Find where the given text appears and provide that cell's center as [x, y] coordinate. 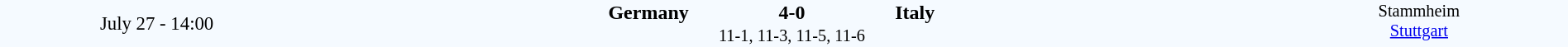
4-0 [791, 12]
Germany [501, 12]
July 27 - 14:00 [157, 23]
11-1, 11-3, 11-5, 11-6 [792, 36]
StammheimStuttgart [1419, 23]
Italy [1082, 12]
